Extract the [x, y] coordinate from the center of the cell holding the provided text.  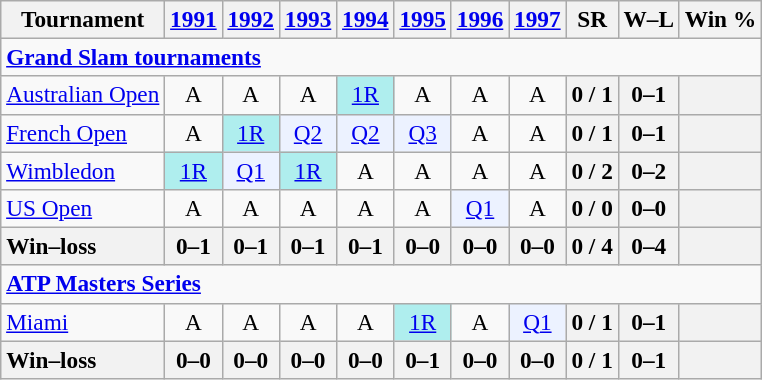
1997 [538, 19]
Wimbledon [83, 170]
1991 [194, 19]
Miami [83, 322]
French Open [83, 133]
0 / 4 [592, 246]
SR [592, 19]
1995 [422, 19]
1996 [480, 19]
US Open [83, 208]
Q3 [422, 133]
0 / 2 [592, 170]
ATP Masters Series [382, 284]
1994 [366, 19]
Win % [720, 19]
Grand Slam tournaments [382, 57]
1992 [250, 19]
0 / 0 [592, 208]
W–L [648, 19]
0–4 [648, 246]
Tournament [83, 19]
Australian Open [83, 95]
0–2 [648, 170]
1993 [308, 19]
